For the text-containing cell, return its midpoint in (X, Y) coordinate format. 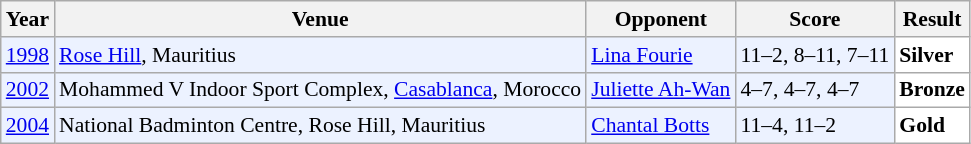
4–7, 4–7, 4–7 (814, 90)
Rose Hill, Mauritius (320, 55)
2004 (28, 126)
Year (28, 19)
Venue (320, 19)
Mohammed V Indoor Sport Complex, Casablanca, Morocco (320, 90)
National Badminton Centre, Rose Hill, Mauritius (320, 126)
11–2, 8–11, 7–11 (814, 55)
Bronze (932, 90)
Juliette Ah-Wan (660, 90)
Chantal Botts (660, 126)
11–4, 11–2 (814, 126)
Silver (932, 55)
1998 (28, 55)
Lina Fourie (660, 55)
Result (932, 19)
Gold (932, 126)
Score (814, 19)
Opponent (660, 19)
2002 (28, 90)
